Return (X, Y) of the center of cell containing provided text 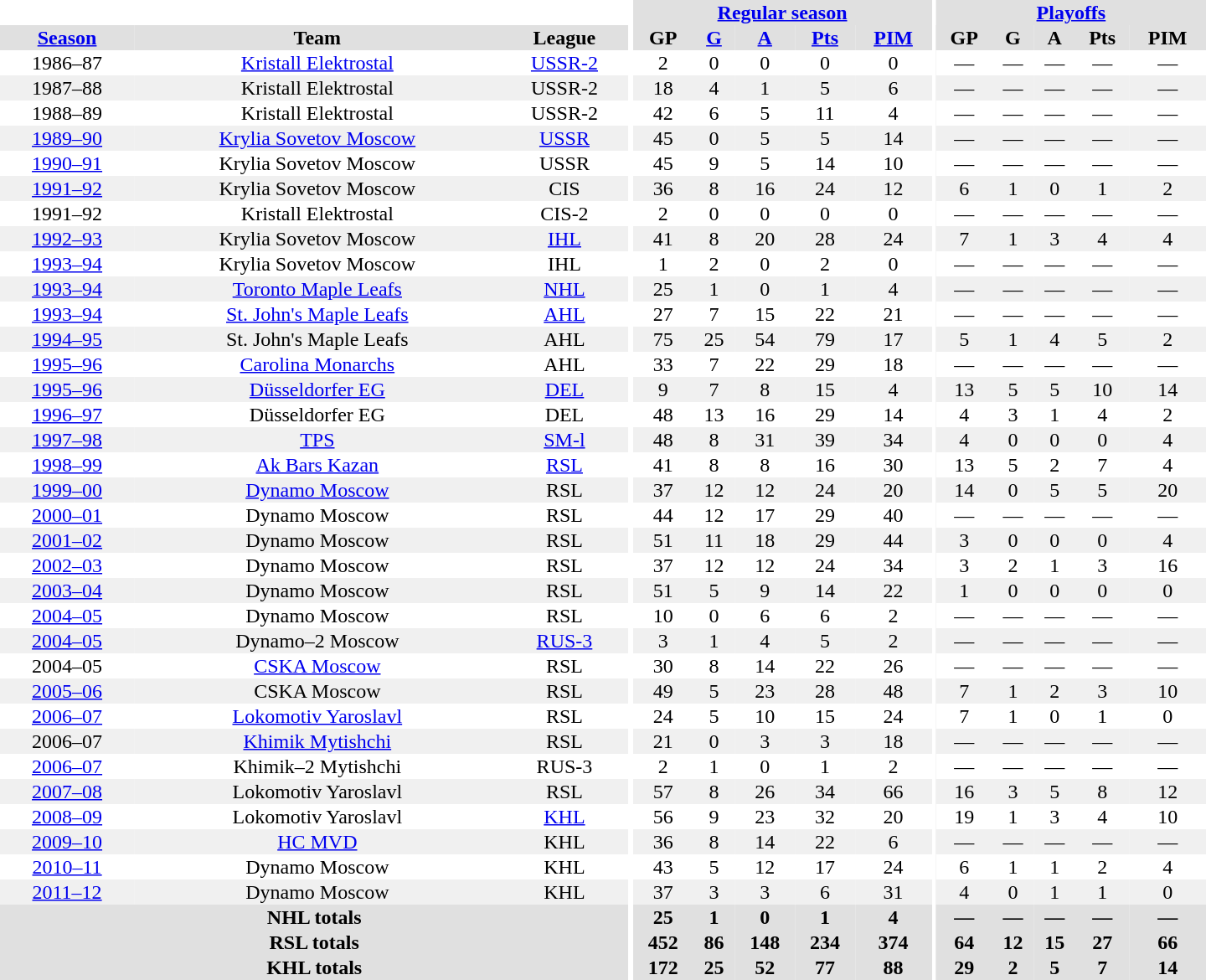
52 (765, 967)
HC MVD (317, 842)
1990–91 (67, 163)
2003–04 (67, 591)
SM-l (564, 440)
2000–01 (67, 515)
Ak Bars Kazan (317, 465)
33 (663, 364)
148 (765, 942)
League (564, 38)
Playoffs (1071, 13)
Khimik–2 Mytishchi (317, 766)
Season (67, 38)
54 (765, 339)
Khimik Mytishchi (317, 741)
NHL totals (314, 917)
RSL totals (314, 942)
2009–10 (67, 842)
1992–93 (67, 239)
1989–90 (67, 138)
1987–88 (67, 88)
1999–00 (67, 490)
88 (893, 967)
2005–06 (67, 691)
2008–09 (67, 817)
75 (663, 339)
1996–97 (67, 415)
2001–02 (67, 540)
CIS-2 (564, 214)
CIS (564, 188)
234 (825, 942)
39 (825, 440)
49 (663, 691)
32 (825, 817)
172 (663, 967)
Team (317, 38)
86 (714, 942)
40 (893, 515)
79 (825, 339)
2010–11 (67, 867)
2011–12 (67, 892)
374 (893, 942)
Regular season (782, 13)
64 (965, 942)
2002–03 (67, 565)
TPS (317, 440)
2007–08 (67, 792)
1994–95 (67, 339)
43 (663, 867)
19 (965, 817)
1986–87 (67, 63)
57 (663, 792)
56 (663, 817)
452 (663, 942)
1998–99 (67, 465)
Dynamo–2 Moscow (317, 641)
KHL totals (314, 967)
Carolina Monarchs (317, 364)
Toronto Maple Leafs (317, 289)
77 (825, 967)
1988–89 (67, 113)
42 (663, 113)
1997–98 (67, 440)
NHL (564, 289)
